Determine the (X, Y) coordinate at the center of the cell enclosing the given text.  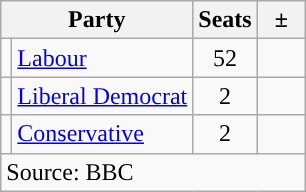
Source: BBC (154, 172)
Labour (102, 58)
± (281, 20)
52 (225, 58)
Seats (225, 20)
Liberal Democrat (102, 96)
Conservative (102, 134)
Party (97, 20)
